Search for the cell housing the specified text and yield its [X, Y] center coordinate. 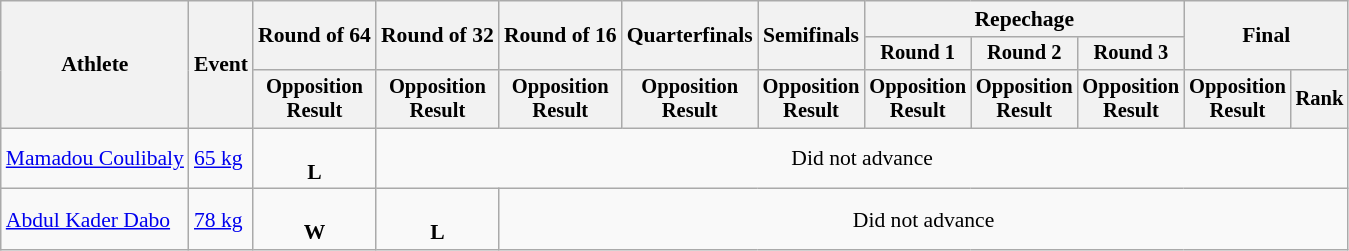
78 kg [221, 220]
Abdul Kader Dabo [95, 220]
Round of 32 [438, 36]
Rank [1320, 99]
Mamadou Coulibaly [95, 158]
W [314, 220]
Quarterfinals [690, 36]
Repechage [1024, 19]
Event [221, 64]
Round of 16 [560, 36]
Athlete [95, 64]
Round 1 [918, 54]
Final [1266, 36]
Round 2 [1024, 54]
65 kg [221, 158]
Round of 64 [314, 36]
Round 3 [1132, 54]
Semifinals [812, 36]
